Identify which cell holds the provided text, then report its (x, y) central coordinate. 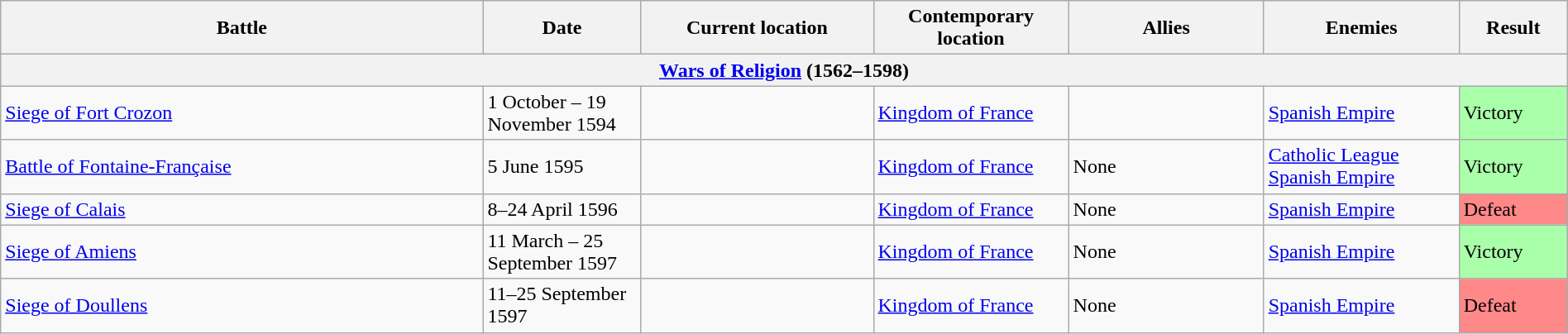
Battle (241, 28)
11 March – 25 September 1597 (562, 251)
Date (562, 28)
Allies (1166, 28)
Catholic League Spanish Empire (1361, 167)
Contemporary location (971, 28)
Enemies (1361, 28)
8–24 April 1596 (562, 209)
1 October – 19 November 1594 (562, 112)
5 June 1595 (562, 167)
Siege of Doullens (241, 306)
11–25 September 1597 (562, 306)
Siege of Amiens (241, 251)
Result (1513, 28)
Wars of Religion (1562–1598) (784, 70)
Siege of Calais (241, 209)
Current location (758, 28)
Battle of Fontaine-Française (241, 167)
Siege of Fort Crozon (241, 112)
